Pinpoint the cell where the given text exists, returning its (x, y) midpoint coordinate. 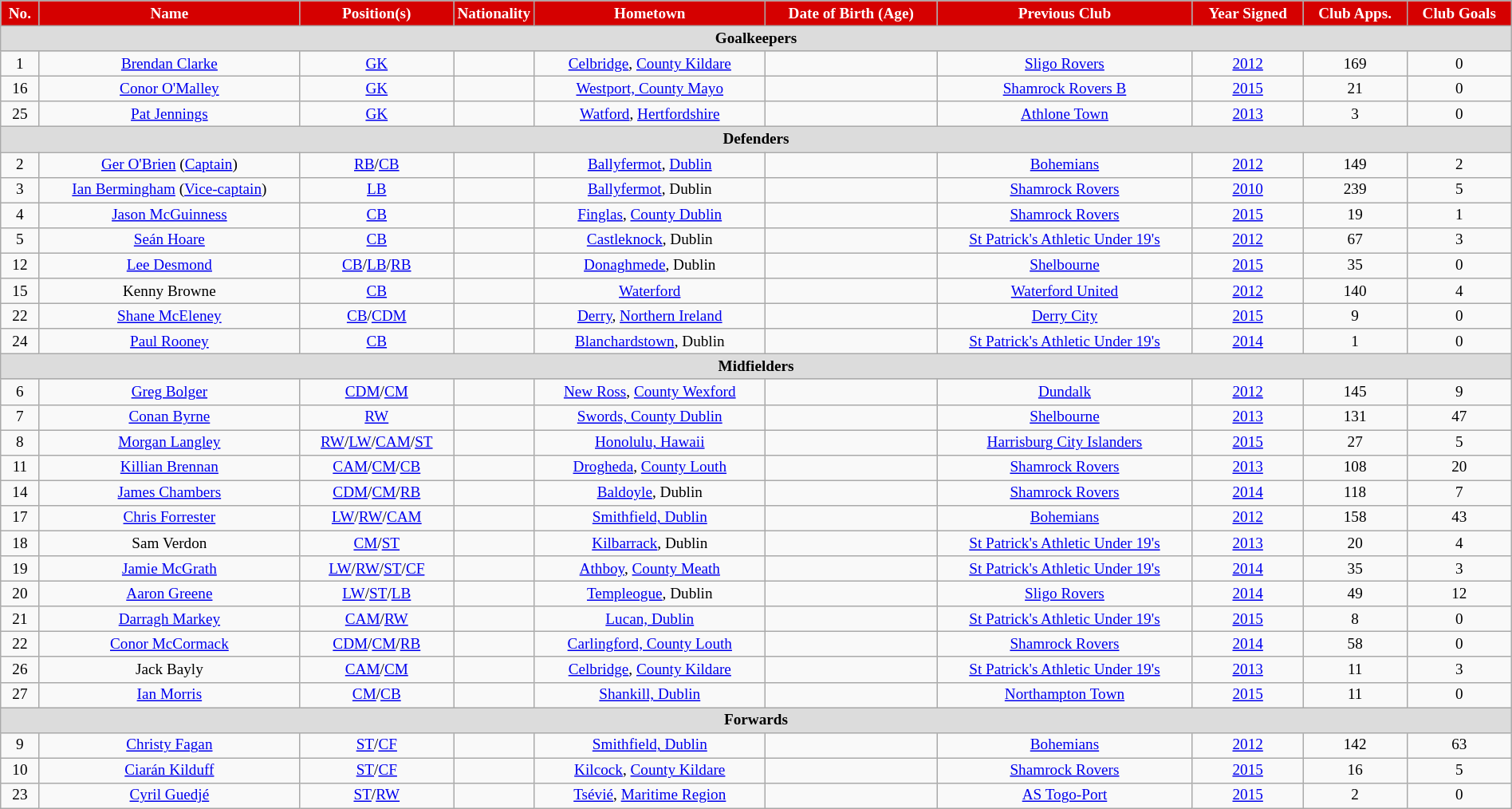
Ian Morris (169, 695)
10 (20, 771)
CDM/CM (376, 392)
Seán Hoare (169, 240)
Pat Jennings (169, 114)
Drogheda, County Louth (650, 468)
Shamrock Rovers B (1065, 89)
Chris Forrester (169, 518)
Goalkeepers (756, 38)
Name (169, 14)
Conor O'Malley (169, 89)
Kilbarrack, Dublin (650, 543)
New Ross, County Wexford (650, 392)
26 (20, 669)
67 (1355, 240)
17 (20, 518)
CB/LB/RB (376, 266)
24 (20, 341)
Hometown (650, 14)
Kilcock, County Kildare (650, 771)
Date of Birth (Age) (852, 14)
142 (1355, 745)
Defenders (756, 140)
Club Goals (1459, 14)
Darragh Markey (169, 619)
Previous Club (1065, 14)
15 (20, 291)
Donaghmede, Dublin (650, 266)
Athboy, County Meath (650, 569)
Cyril Guedjé (169, 795)
Blanchardstown, Dublin (650, 341)
Westport, County Mayo (650, 89)
Waterford (650, 291)
Templeogue, Dublin (650, 594)
CAM/RW (376, 619)
Kenny Browne (169, 291)
Midfielders (756, 367)
LW/RW/ST/CF (376, 569)
Lee Desmond (169, 266)
Forwards (756, 720)
Dundalk (1065, 392)
47 (1459, 417)
49 (1355, 594)
Brendan Clarke (169, 64)
Jason McGuinness (169, 215)
RB/CB (376, 164)
Jamie McGrath (169, 569)
CM/ST (376, 543)
Club Apps. (1355, 14)
CAM/CM (376, 669)
Shankill, Dublin (650, 695)
Conan Byrne (169, 417)
Castleknock, Dublin (650, 240)
Christy Fagan (169, 745)
Ger O'Brien (Captain) (169, 164)
43 (1459, 518)
131 (1355, 417)
CM/CB (376, 695)
58 (1355, 645)
Ian Bermingham (Vice-captain) (169, 190)
Greg Bolger (169, 392)
Aaron Greene (169, 594)
RW/LW/CAM/ST (376, 442)
140 (1355, 291)
Watford, Hertfordshire (650, 114)
Shane McEleney (169, 316)
145 (1355, 392)
25 (20, 114)
Position(s) (376, 14)
Sam Verdon (169, 543)
2010 (1247, 190)
14 (20, 493)
AS Togo-Port (1065, 795)
Baldoyle, Dublin (650, 493)
Lucan, Dublin (650, 619)
Swords, County Dublin (650, 417)
Nationality (494, 14)
Athlone Town (1065, 114)
Derry, Northern Ireland (650, 316)
No. (20, 14)
Northampton Town (1065, 695)
Carlingford, County Louth (650, 645)
108 (1355, 468)
Finglas, County Dublin (650, 215)
63 (1459, 745)
Conor McCormack (169, 645)
Honolulu, Hawaii (650, 442)
LB (376, 190)
Paul Rooney (169, 341)
Killian Brennan (169, 468)
239 (1355, 190)
158 (1355, 518)
CAM/CM/CB (376, 468)
RW (376, 417)
Harrisburg City Islanders (1065, 442)
James Chambers (169, 493)
LW/RW/CAM (376, 518)
Year Signed (1247, 14)
23 (20, 795)
6 (20, 392)
169 (1355, 64)
ST/RW (376, 795)
Tsévié, Maritime Region (650, 795)
CB/CDM (376, 316)
LW/ST/LB (376, 594)
Morgan Langley (169, 442)
Ciarán Kilduff (169, 771)
118 (1355, 493)
Jack Bayly (169, 669)
Waterford United (1065, 291)
Derry City (1065, 316)
18 (20, 543)
149 (1355, 164)
